For the text-containing cell, return its midpoint in (x, y) coordinate format. 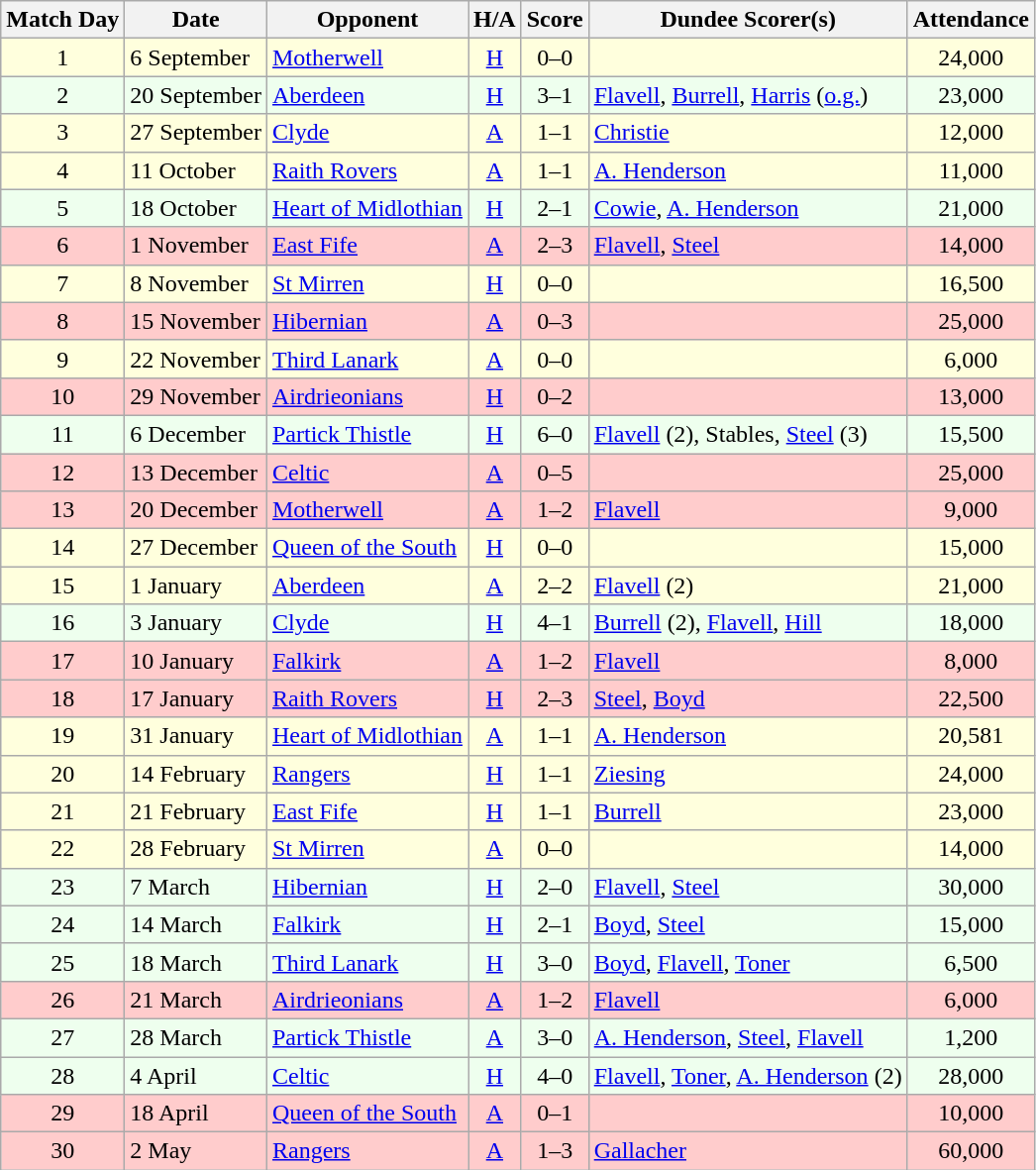
0–1 (555, 1114)
24 (63, 924)
Flavell, Burrell, Harris (o.g.) (748, 95)
Ziesing (748, 774)
18,000 (971, 623)
23 (63, 887)
11 October (196, 170)
18 (63, 698)
21 (63, 811)
2 (63, 95)
4–0 (555, 1075)
20 (63, 774)
9,000 (971, 510)
29 (63, 1114)
Christie (748, 133)
8 November (196, 283)
Gallacher (748, 1151)
30,000 (971, 887)
4 April (196, 1075)
5 (63, 208)
28,000 (971, 1075)
2–0 (555, 887)
20,581 (971, 736)
60,000 (971, 1151)
0–3 (555, 321)
4–1 (555, 623)
Steel, Boyd (748, 698)
17 January (196, 698)
0–5 (555, 473)
22 (63, 849)
20 December (196, 510)
3 (63, 133)
H/A (494, 20)
2 May (196, 1151)
12,000 (971, 133)
22 November (196, 359)
14 February (196, 774)
4 (63, 170)
14 March (196, 924)
Match Day (63, 20)
28 (63, 1075)
28 February (196, 849)
8 (63, 321)
20 September (196, 95)
6 September (196, 57)
18 March (196, 962)
6 December (196, 434)
7 March (196, 887)
13 December (196, 473)
12 (63, 473)
8,000 (971, 661)
Burrell (748, 811)
13,000 (971, 396)
15,500 (971, 434)
Cowie, A. Henderson (748, 208)
17 (63, 661)
0–2 (555, 396)
Flavell (2), Stables, Steel (3) (748, 434)
9 (63, 359)
21 February (196, 811)
11 (63, 434)
19 (63, 736)
18 October (196, 208)
1 (63, 57)
6–0 (555, 434)
22,500 (971, 698)
Flavell, Toner, A. Henderson (2) (748, 1075)
25 (63, 962)
2–2 (555, 585)
3 January (196, 623)
Score (555, 20)
10,000 (971, 1114)
Burrell (2), Flavell, Hill (748, 623)
15 (63, 585)
10 (63, 396)
15 November (196, 321)
27 September (196, 133)
7 (63, 283)
27 (63, 1037)
10 January (196, 661)
26 (63, 1000)
Dundee Scorer(s) (748, 20)
A. Henderson, Steel, Flavell (748, 1037)
27 December (196, 548)
6 (63, 246)
1 November (196, 246)
31 January (196, 736)
Flavell (2) (748, 585)
29 November (196, 396)
16 (63, 623)
Attendance (971, 20)
1 January (196, 585)
1,200 (971, 1037)
30 (63, 1151)
11,000 (971, 170)
14 (63, 548)
13 (63, 510)
Opponent (366, 20)
18 April (196, 1114)
Date (196, 20)
28 March (196, 1037)
6,500 (971, 962)
3–1 (555, 95)
16,500 (971, 283)
21 March (196, 1000)
Boyd, Steel (748, 924)
1–3 (555, 1151)
Boyd, Flavell, Toner (748, 962)
